Identify which cell holds the provided text, then report its (x, y) central coordinate. 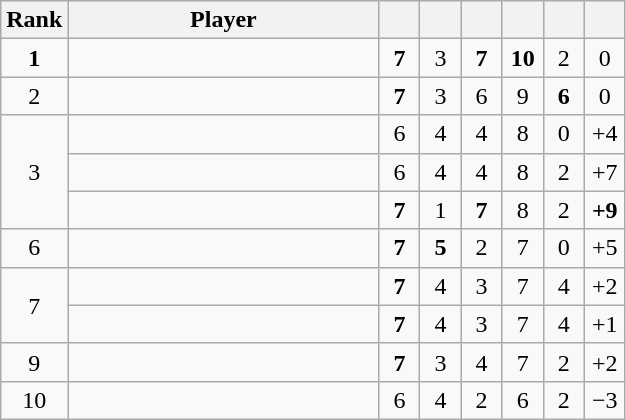
+9 (604, 210)
+4 (604, 134)
+7 (604, 172)
−3 (604, 400)
5 (440, 248)
+5 (604, 248)
Rank (34, 20)
+1 (604, 324)
Player (224, 20)
